Return [x, y] of the center of cell containing provided text 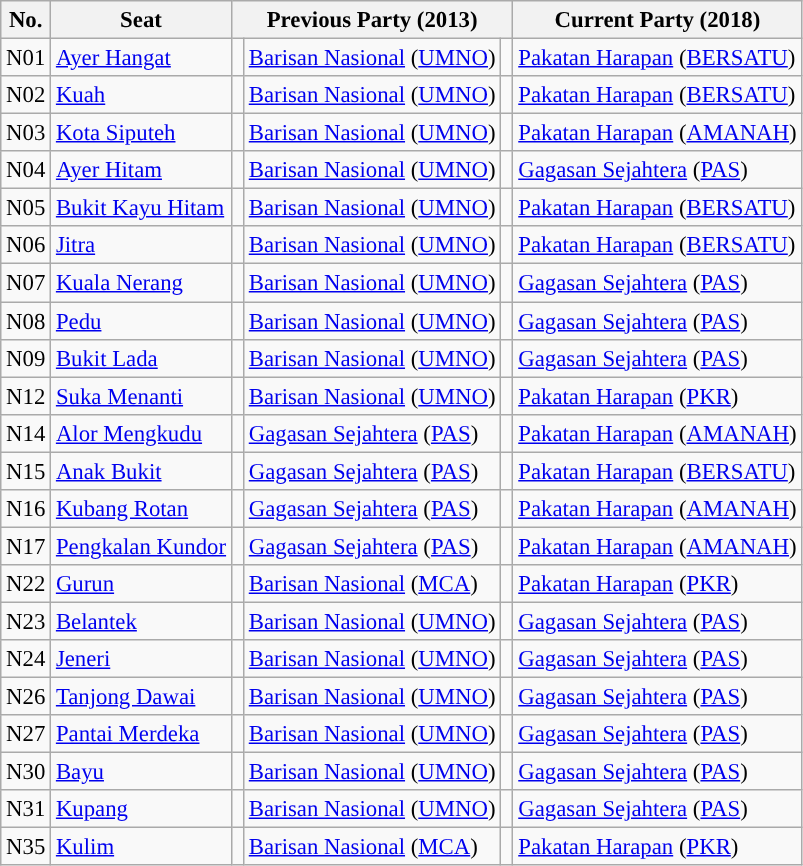
Bukit Kayu Hitam [142, 208]
Tanjong Dawai [142, 697]
N16 [26, 509]
Gurun [142, 584]
No. [26, 20]
N08 [26, 321]
N26 [26, 697]
N14 [26, 433]
N04 [26, 170]
N15 [26, 471]
N30 [26, 772]
N05 [26, 208]
Kuah [142, 95]
Ayer Hangat [142, 58]
Jitra [142, 245]
Kota Siputeh [142, 133]
Pantai Merdeka [142, 734]
N07 [26, 283]
Anak Bukit [142, 471]
Kupang [142, 809]
N23 [26, 621]
Jeneri [142, 659]
N17 [26, 546]
N09 [26, 358]
N27 [26, 734]
N22 [26, 584]
Kubang Rotan [142, 509]
Suka Menanti [142, 396]
N24 [26, 659]
Alor Mengkudu [142, 433]
N35 [26, 847]
Belantek [142, 621]
Pedu [142, 321]
Kulim [142, 847]
N06 [26, 245]
N03 [26, 133]
Seat [142, 20]
Kuala Nerang [142, 283]
N01 [26, 58]
N02 [26, 95]
Bukit Lada [142, 358]
N31 [26, 809]
Pengkalan Kundor [142, 546]
Current Party (2018) [658, 20]
Bayu [142, 772]
Previous Party (2013) [372, 20]
N12 [26, 396]
Ayer Hitam [142, 170]
